Determine the [x, y] coordinate at the center of the cell enclosing the given text.  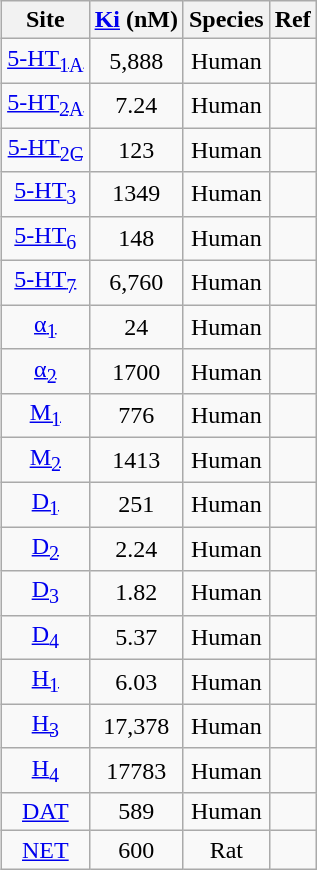
148 [136, 238]
5-HT2C [46, 150]
5,888 [136, 61]
α1 [46, 327]
M1 [46, 416]
1.82 [136, 593]
6,760 [136, 283]
5.37 [136, 637]
251 [136, 504]
M2 [46, 460]
D2 [46, 549]
7.24 [136, 105]
H4 [46, 770]
D3 [46, 593]
α2 [46, 371]
H1 [46, 682]
5-HT7 [46, 283]
DAT [46, 812]
Ki (nM) [136, 20]
Ref [292, 20]
1700 [136, 371]
24 [136, 327]
1349 [136, 194]
D4 [46, 637]
5-HT2A [46, 105]
1413 [136, 460]
2.24 [136, 549]
776 [136, 416]
5-HT3 [46, 194]
600 [136, 850]
5-HT6 [46, 238]
17,378 [136, 726]
D1 [46, 504]
17783 [136, 770]
123 [136, 150]
Site [46, 20]
H3 [46, 726]
589 [136, 812]
6.03 [136, 682]
5-HT1A [46, 61]
Rat [226, 850]
NET [46, 850]
Species [226, 20]
